Identify which cell holds the provided text, then report its [X, Y] central coordinate. 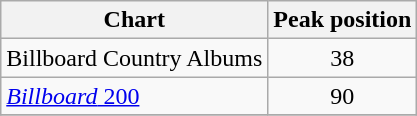
Peak position [342, 20]
Billboard Country Albums [134, 58]
Billboard 200 [134, 96]
90 [342, 96]
38 [342, 58]
Chart [134, 20]
